Extract the (x, y) coordinate from the center of the cell holding the provided text.  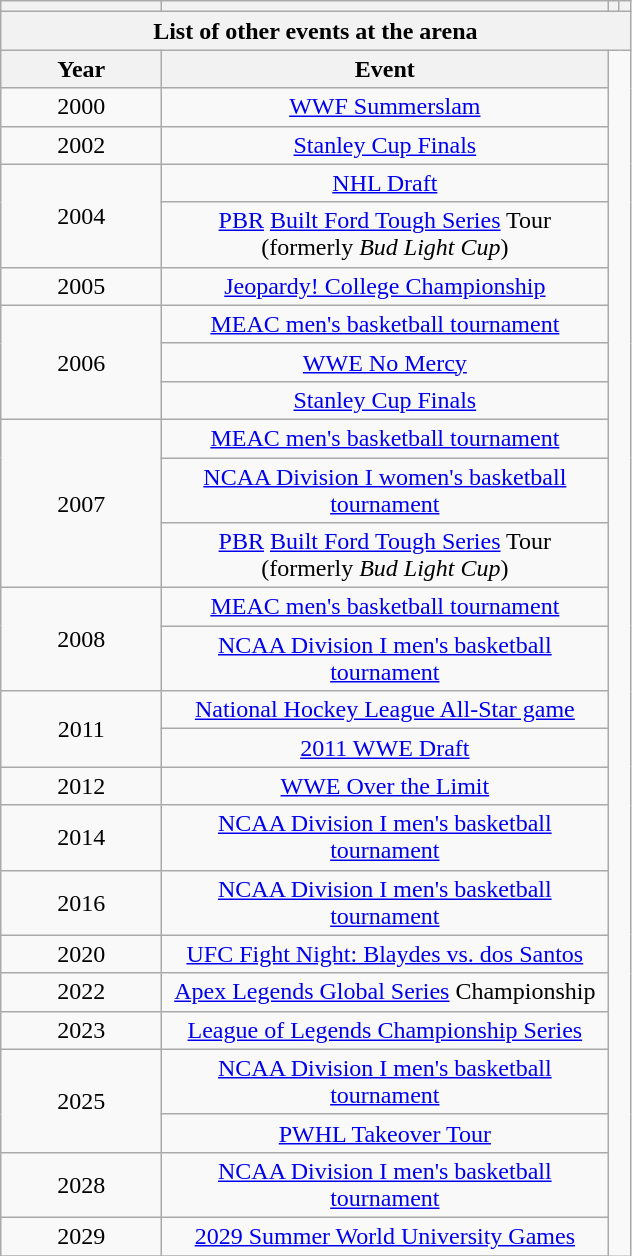
2028 (82, 1184)
2002 (82, 145)
WWF Summerslam (385, 107)
NHL Draft (385, 183)
2011 (82, 729)
2012 (82, 786)
2016 (82, 902)
2014 (82, 838)
PWHL Takeover Tour (385, 1133)
WWE Over the Limit (385, 786)
2007 (82, 503)
WWE No Mercy (385, 362)
2029 Summer World University Games (385, 1236)
2023 (82, 1030)
2005 (82, 286)
Apex Legends Global Series Championship (385, 992)
National Hockey League All-Star game (385, 710)
NCAA Division I women's basketball tournament (385, 490)
2006 (82, 362)
UFC Fight Night: Blaydes vs. dos Santos (385, 954)
2020 (82, 954)
2000 (82, 107)
2004 (82, 216)
Year (82, 69)
List of other events at the arena (316, 31)
2029 (82, 1236)
Jeopardy! College Championship (385, 286)
2011 WWE Draft (385, 748)
2025 (82, 1100)
Event (385, 69)
2008 (82, 640)
2022 (82, 992)
League of Legends Championship Series (385, 1030)
